Identify which cell holds the provided text, then report its [X, Y] central coordinate. 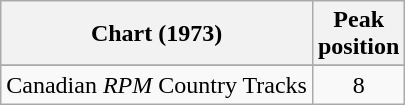
Canadian RPM Country Tracks [157, 85]
Chart (1973) [157, 34]
Peakposition [358, 34]
8 [358, 85]
